Find where the given text appears and provide that cell's center as [x, y] coordinate. 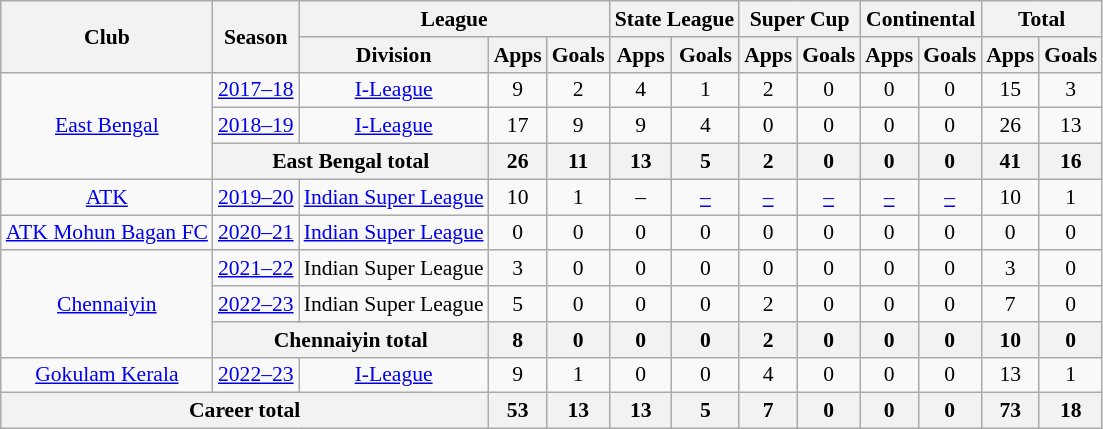
2021–22 [256, 269]
East Bengal [107, 126]
East Bengal total [351, 162]
Continental [920, 19]
Club [107, 36]
15 [1010, 90]
73 [1010, 411]
11 [578, 162]
State League [674, 19]
53 [518, 411]
Chennaiyin [107, 304]
Season [256, 36]
League [454, 19]
ATK [107, 197]
2019–20 [256, 197]
17 [518, 126]
41 [1010, 162]
8 [518, 340]
2020–21 [256, 233]
2018–19 [256, 126]
16 [1070, 162]
Chennaiyin total [351, 340]
Total [1042, 19]
Super Cup [800, 19]
18 [1070, 411]
Division [394, 55]
2017–18 [256, 90]
Career total [245, 411]
ATK Mohun Bagan FC [107, 233]
Gokulam Kerala [107, 375]
